Locate the cell with the specified text and output its [X, Y] center coordinate. 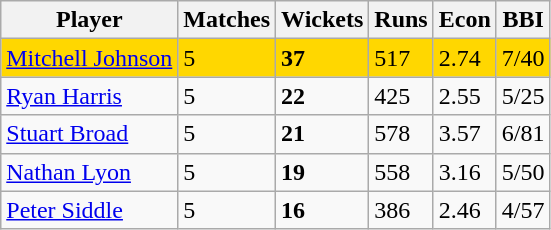
578 [401, 134]
Econ [464, 20]
2.46 [464, 210]
3.57 [464, 134]
2.74 [464, 58]
37 [322, 58]
3.16 [464, 172]
Ryan Harris [90, 96]
22 [322, 96]
Mitchell Johnson [90, 58]
BBI [523, 20]
Nathan Lyon [90, 172]
19 [322, 172]
4/57 [523, 210]
5/25 [523, 96]
517 [401, 58]
21 [322, 134]
Matches [227, 20]
2.55 [464, 96]
Wickets [322, 20]
16 [322, 210]
558 [401, 172]
Stuart Broad [90, 134]
6/81 [523, 134]
5/50 [523, 172]
386 [401, 210]
Runs [401, 20]
7/40 [523, 58]
Player [90, 20]
Peter Siddle [90, 210]
425 [401, 96]
